Output the (x, y) coordinate of the center of the cell containing the given text.  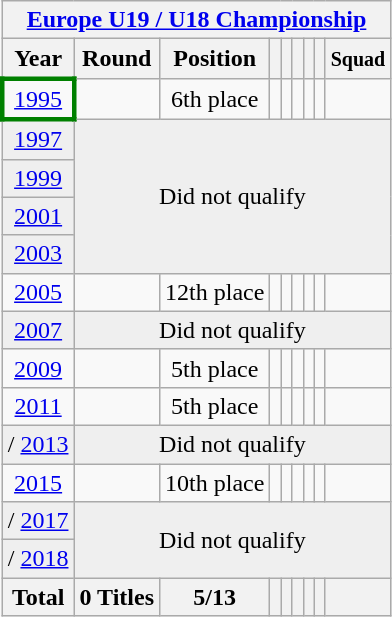
Total (38, 597)
0 Titles (117, 597)
Squad (358, 59)
2011 (38, 406)
/ 2017 (38, 521)
/ 2013 (38, 444)
5/13 (215, 597)
2005 (38, 292)
6th place (215, 98)
Year (38, 59)
2009 (38, 368)
Round (117, 59)
1995 (38, 98)
2015 (38, 483)
Position (215, 59)
2003 (38, 254)
2001 (38, 216)
1997 (38, 139)
12th place (215, 292)
10th place (215, 483)
2007 (38, 330)
/ 2018 (38, 559)
Europe U19 / U18 Championship (196, 20)
1999 (38, 178)
